Locate the cell with the specified text and output its [X, Y] center coordinate. 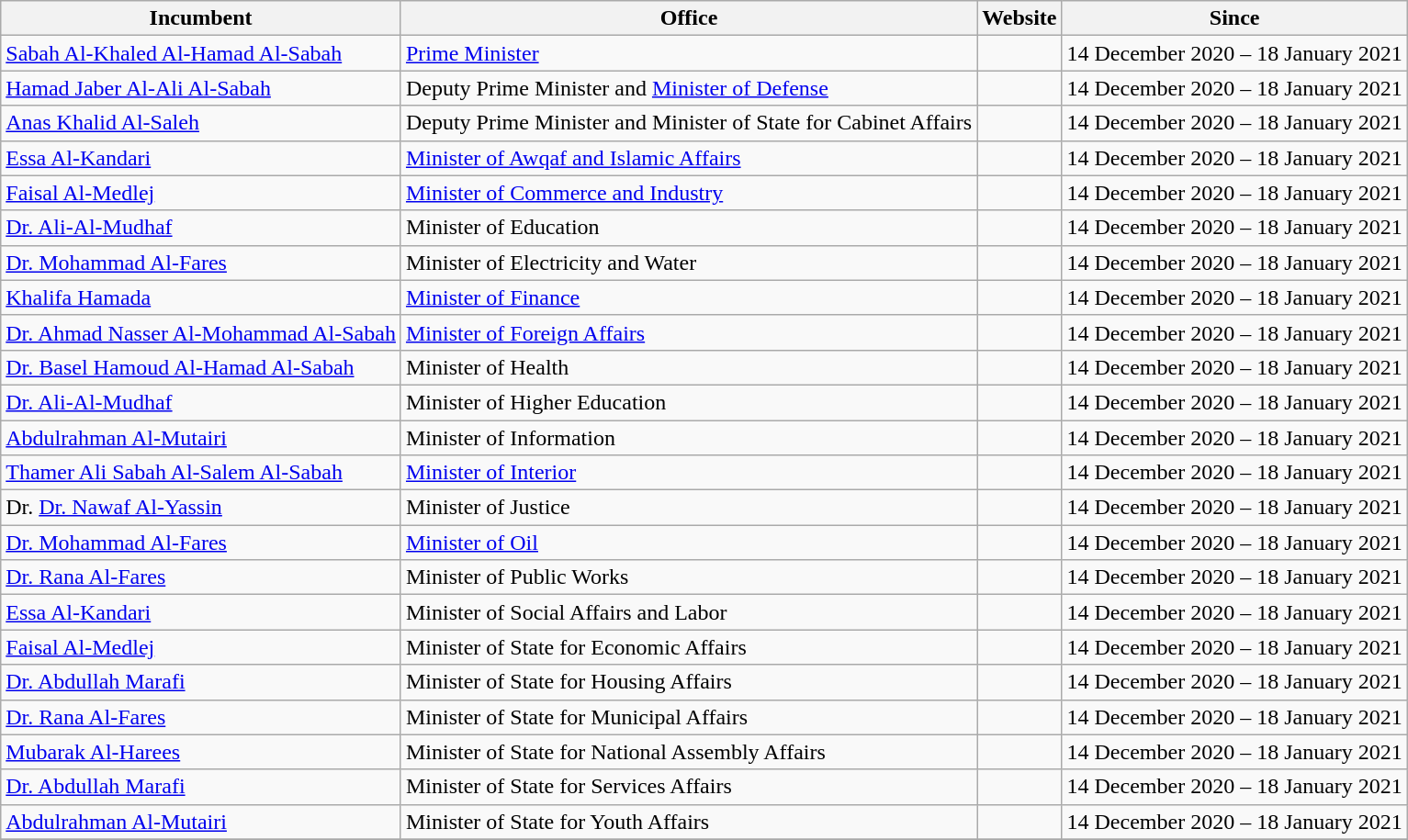
Website [1019, 18]
Deputy Prime Minister and Minister of Defense [689, 88]
Minister of State for National Assembly Affairs [689, 752]
Minister of State for Economic Affairs [689, 647]
Minister of Interior [689, 473]
Dr. Basel Hamoud Al-Hamad Al-Sabah [201, 367]
Minister of Finance [689, 297]
Minister of Information [689, 438]
Minister of Awqaf and Islamic Affairs [689, 158]
Minister of Oil [689, 543]
Prime Minister [689, 53]
Office [689, 18]
Incumbent [201, 18]
Minister of State for Youth Affairs [689, 822]
Minister of State for Municipal Affairs [689, 717]
Hamad Jaber Al-Ali Al-Sabah [201, 88]
Minister of Commerce and Industry [689, 193]
Thamer Ali Sabah Al-Salem Al-Sabah [201, 473]
Minister of Justice [689, 508]
Minister of State for Services Affairs [689, 787]
Minister of State for Housing Affairs [689, 682]
Dr. Dr. Nawaf Al-Yassin [201, 508]
Mubarak Al-Harees [201, 752]
Khalifa Hamada [201, 297]
Minister of Foreign Affairs [689, 332]
Sabah Al-Khaled Al-Hamad Al-Sabah [201, 53]
Minister of Public Works [689, 577]
Deputy Prime Minister and Minister of State for Cabinet Affairs [689, 123]
Minister of Electricity and Water [689, 263]
Dr. Ahmad Nasser Al-Mohammad Al-Sabah [201, 332]
Minister of Higher Education [689, 402]
Since [1234, 18]
Minister of Education [689, 228]
Minister of Social Affairs and Labor [689, 612]
Anas Khalid Al-Saleh [201, 123]
Minister of Health [689, 367]
